Capture the cell that displays the provided text and extract its (X, Y) central coordinate. 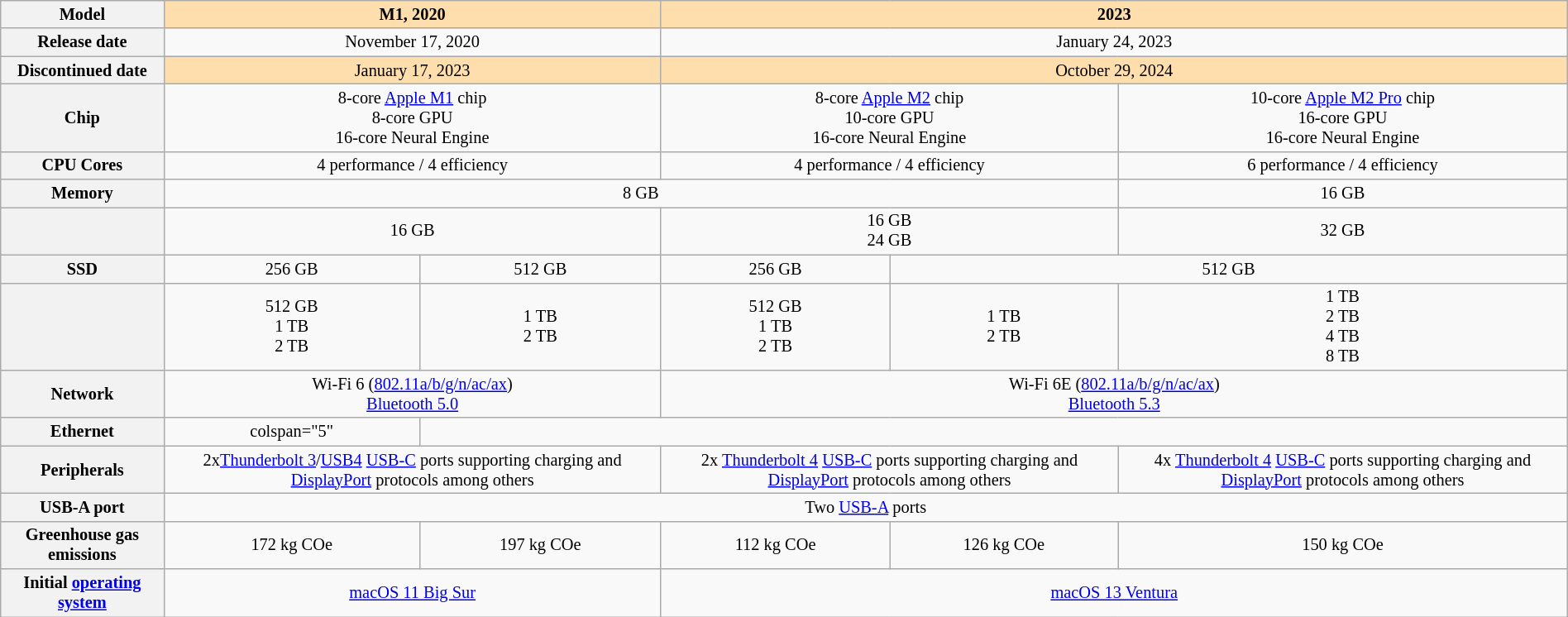
16 GB24 GB (890, 231)
126 kg COe (1004, 545)
Peripherals (83, 470)
Release date (83, 42)
November 17, 2020 (412, 42)
197 kg COe (540, 545)
Two USB-A ports (865, 507)
8 GB (641, 194)
USB-A port (83, 507)
M1, 2020 (412, 14)
112 kg COe (776, 545)
Memory (83, 194)
Chip (83, 117)
colspan="5" (291, 432)
Discontinued date (83, 70)
October 29, 2024 (1114, 70)
January 24, 2023 (1114, 42)
172 kg COe (291, 545)
Wi-Fi 6 (802.11a/b/g/n/ac/ax)Bluetooth 5.0 (412, 394)
CPU Cores (83, 165)
macOS 13 Ventura (1114, 593)
macOS 11 Big Sur (412, 593)
1 TB2 TB4 TB8 TB (1343, 327)
Ethernet (83, 432)
8-core Apple M2 chip10-core GPU16-core Neural Engine (890, 117)
2xThunderbolt 3/USB4 USB-C ports supporting charging and DisplayPort protocols among others (412, 470)
January 17, 2023 (412, 70)
32 GB (1343, 231)
6 performance / 4 efficiency (1343, 165)
Wi-Fi 6E (802.11a/b/g/n/ac/ax)Bluetooth 5.3 (1114, 394)
Initial operating system (83, 593)
10-core Apple M2 Pro chip16-core GPU16-core Neural Engine (1343, 117)
Network (83, 394)
Model (83, 14)
2x Thunderbolt 4 USB-C ports supporting charging and DisplayPort protocols among others (890, 470)
4x Thunderbolt 4 USB-C ports supporting charging and DisplayPort protocols among others (1343, 470)
150 kg COe (1343, 545)
2023 (1114, 14)
Greenhouse gas emissions (83, 545)
8-core Apple M1 chip8-core GPU16-core Neural Engine (412, 117)
SSD (83, 269)
